Search for the cell housing the specified text and yield its [X, Y] center coordinate. 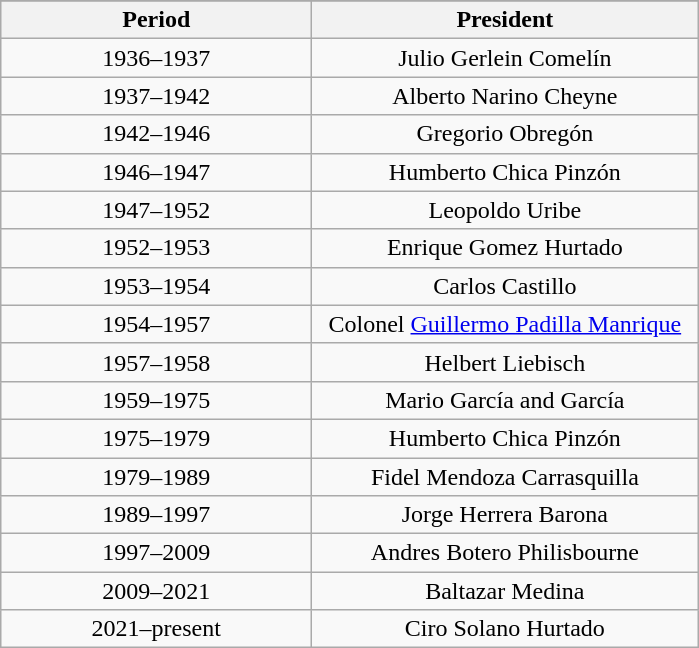
President [505, 20]
1952–1953 [156, 248]
1953–1954 [156, 286]
Carlos Castillo [505, 286]
1954–1957 [156, 324]
2021–present [156, 629]
1959–1975 [156, 400]
1937–1942 [156, 96]
2009–2021 [156, 591]
Ciro Solano Hurtado [505, 629]
1997–2009 [156, 553]
Fidel Mendoza Carrasquilla [505, 477]
Alberto Narino Cheyne [505, 96]
1946–1947 [156, 172]
Period [156, 20]
1942–1946 [156, 134]
1957–1958 [156, 362]
Leopoldo Uribe [505, 210]
1989–1997 [156, 515]
Colonel Guillermo Padilla Manrique [505, 324]
Helbert Liebisch [505, 362]
Mario García and García [505, 400]
1947–1952 [156, 210]
1979–1989 [156, 477]
1936–1937 [156, 58]
Gregorio Obregón [505, 134]
Andres Botero Philisbourne [505, 553]
Jorge Herrera Barona [505, 515]
Baltazar Medina [505, 591]
Enrique Gomez Hurtado [505, 248]
1975–1979 [156, 438]
Julio Gerlein Comelín [505, 58]
